Determine the [x, y] coordinate at the center of the cell enclosing the given text.  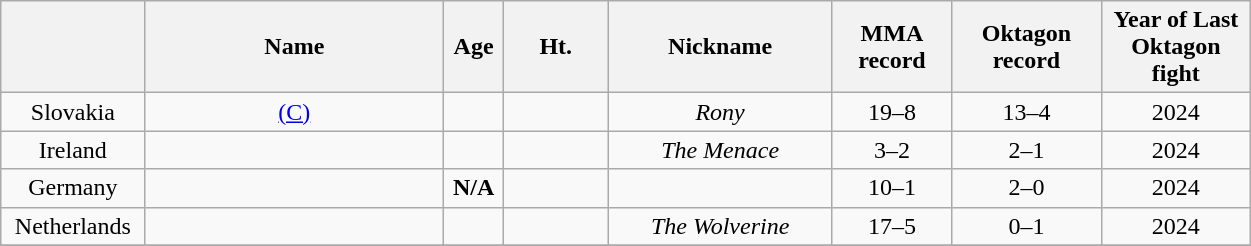
17–5 [892, 226]
The Wolverine [720, 226]
13–4 [1026, 112]
10–1 [892, 188]
Name [294, 47]
N/A [474, 188]
Rony [720, 112]
3–2 [892, 150]
Ireland [73, 150]
Netherlands [73, 226]
0–1 [1026, 226]
Age [474, 47]
Slovakia [73, 112]
MMA record [892, 47]
The Menace [720, 150]
Ht. [556, 47]
(C) [294, 112]
Oktagon record [1026, 47]
Germany [73, 188]
Nickname [720, 47]
19–8 [892, 112]
2–1 [1026, 150]
2–0 [1026, 188]
Year of Last Oktagon fight [1176, 47]
